Determine the [x, y] coordinate at the center of the cell enclosing the given text.  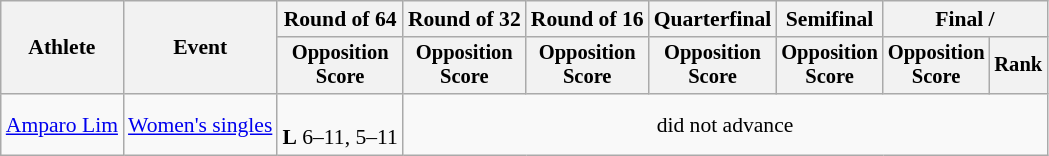
Final / [965, 19]
Round of 64 [340, 19]
Round of 32 [464, 19]
Event [200, 48]
Athlete [62, 48]
L 6–11, 5–11 [340, 124]
did not advance [725, 124]
Rank [1018, 66]
Amparo Lim [62, 124]
Round of 16 [588, 19]
Quarterfinal [713, 19]
Women's singles [200, 124]
Semifinal [830, 19]
